Search for the cell housing the specified text and yield its [X, Y] center coordinate. 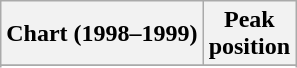
Peakposition [249, 34]
Chart (1998–1999) [102, 34]
